Capture the cell that displays the provided text and extract its [x, y] central coordinate. 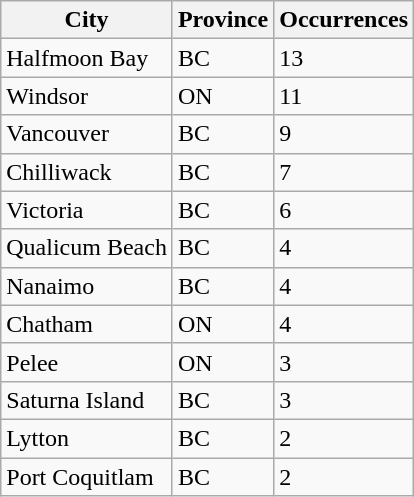
Chatham [87, 324]
Nanaimo [87, 286]
Saturna Island [87, 400]
Province [222, 20]
Halfmoon Bay [87, 58]
Qualicum Beach [87, 248]
11 [344, 96]
Windsor [87, 96]
13 [344, 58]
Lytton [87, 438]
Port Coquitlam [87, 477]
Chilliwack [87, 172]
Vancouver [87, 134]
7 [344, 172]
City [87, 20]
Occurrences [344, 20]
9 [344, 134]
6 [344, 210]
Victoria [87, 210]
Pelee [87, 362]
